Return the [X, Y] coordinate for the center point of the cell that contains the specified text.  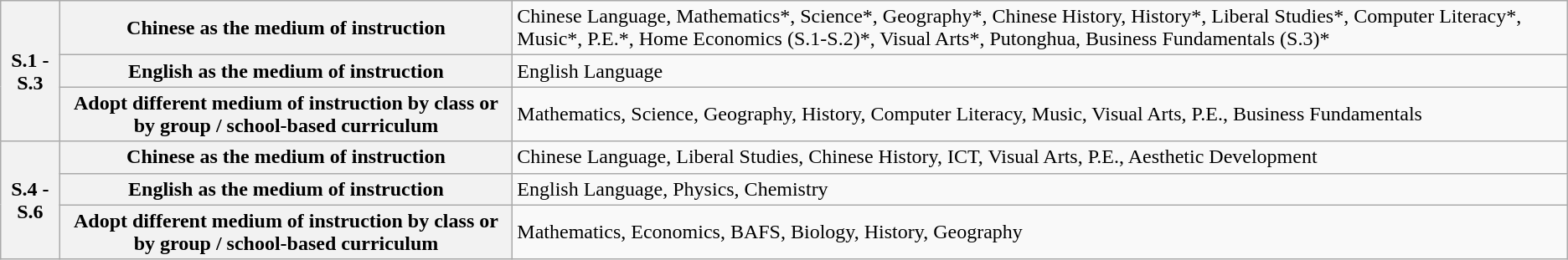
Chinese Language, Liberal Studies, Chinese History, ICT, Visual Arts, P.E., Aesthetic Development [1040, 157]
Mathematics, Economics, BAFS, Biology, History, Geography [1040, 232]
English Language [1040, 71]
English Language, Physics, Chemistry [1040, 189]
S.4 - S.6 [30, 201]
Mathematics, Science, Geography, History, Computer Literacy, Music, Visual Arts, P.E., Business Fundamentals [1040, 114]
S.1 - S.3 [30, 71]
